Locate the cell with the specified text and output its [X, Y] center coordinate. 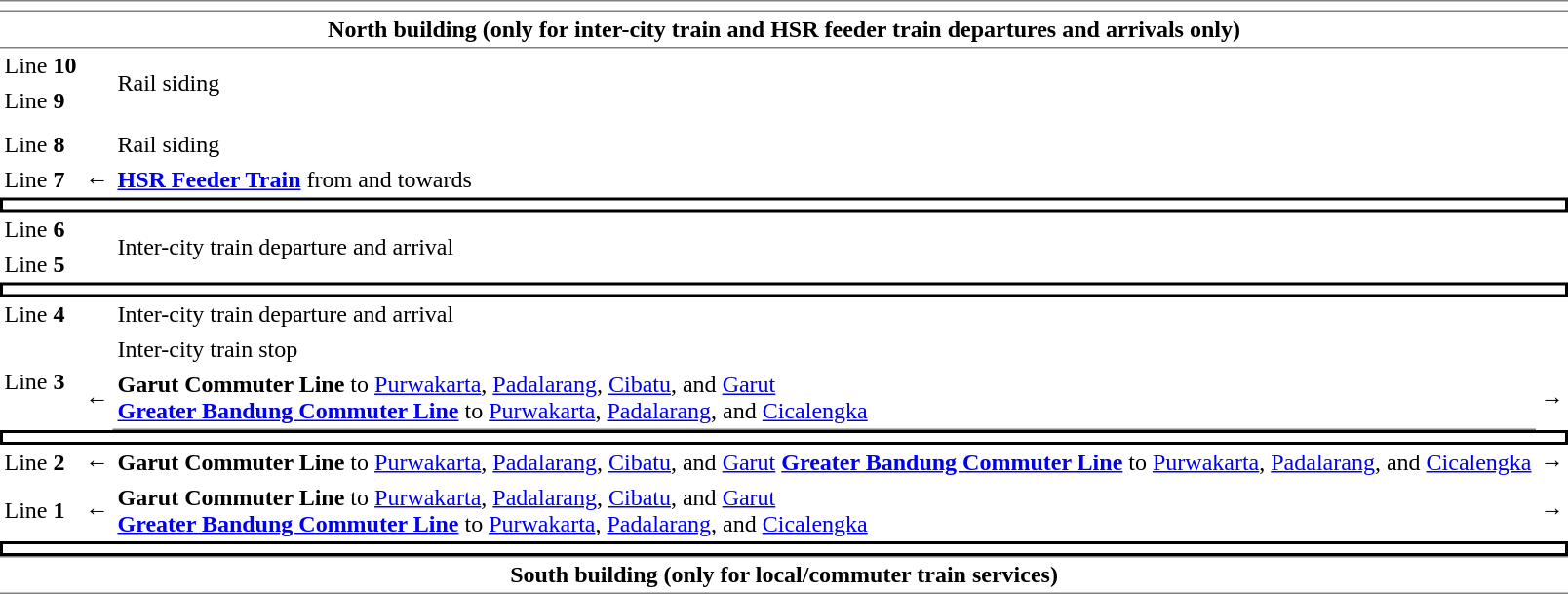
Line 2 [41, 462]
Line 1 [41, 511]
South building (only for local/commuter train services) [784, 575]
Line 9 [41, 101]
Line 4 [41, 314]
Line 6 [41, 230]
HSR Feeder Train from and towards [825, 179]
Line 3 [41, 380]
Inter-city train stop [825, 349]
Line 5 [41, 265]
Line 8 [41, 144]
Line 7 [41, 179]
Line 10 [41, 66]
North building (only for inter-city train and HSR feeder train departures and arrivals only) [784, 30]
